Return the (X, Y) coordinate for the center point of the cell that contains the specified text.  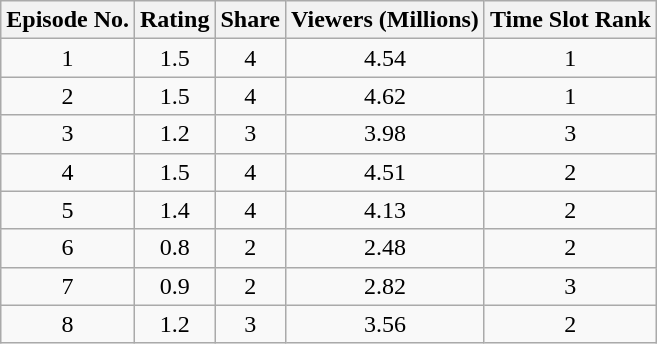
8 (68, 324)
4.51 (386, 172)
4.62 (386, 96)
4.54 (386, 58)
4.13 (386, 210)
0.9 (175, 286)
1.4 (175, 210)
2.48 (386, 248)
3.98 (386, 134)
6 (68, 248)
7 (68, 286)
5 (68, 210)
Rating (175, 20)
Time Slot Rank (570, 20)
Share (250, 20)
Episode No. (68, 20)
3.56 (386, 324)
0.8 (175, 248)
2.82 (386, 286)
Viewers (Millions) (386, 20)
